Detect which cell encompasses the target text, then output its (X, Y) center coordinate. 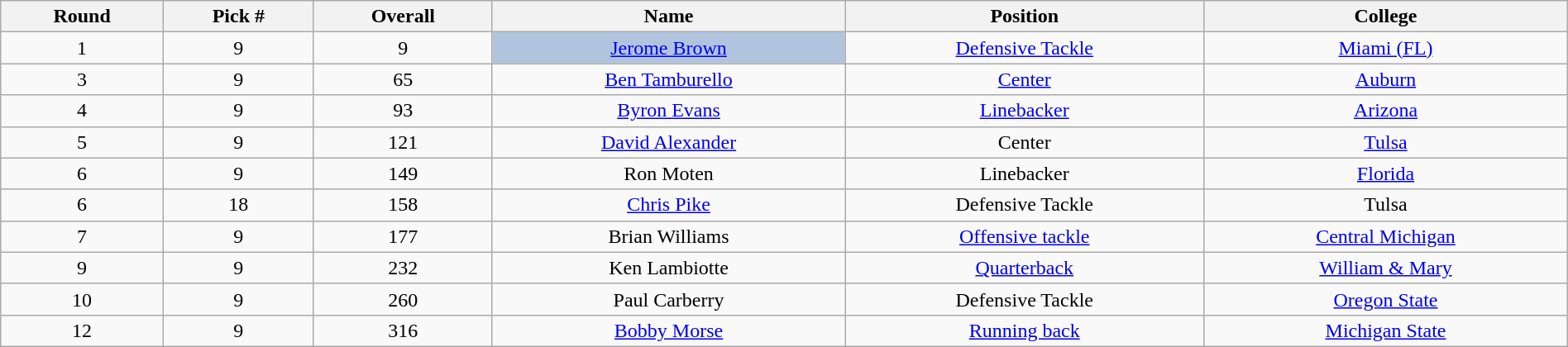
College (1386, 17)
260 (403, 299)
158 (403, 205)
Position (1025, 17)
Oregon State (1386, 299)
18 (238, 205)
Jerome Brown (668, 48)
232 (403, 268)
Bobby Morse (668, 330)
316 (403, 330)
4 (83, 111)
Central Michigan (1386, 236)
Quarterback (1025, 268)
5 (83, 142)
93 (403, 111)
Running back (1025, 330)
177 (403, 236)
Miami (FL) (1386, 48)
Ken Lambiotte (668, 268)
William & Mary (1386, 268)
149 (403, 173)
10 (83, 299)
Chris Pike (668, 205)
Ron Moten (668, 173)
3 (83, 79)
Name (668, 17)
Round (83, 17)
Florida (1386, 173)
David Alexander (668, 142)
Byron Evans (668, 111)
1 (83, 48)
65 (403, 79)
Pick # (238, 17)
Paul Carberry (668, 299)
7 (83, 236)
12 (83, 330)
Ben Tamburello (668, 79)
Brian Williams (668, 236)
121 (403, 142)
Michigan State (1386, 330)
Overall (403, 17)
Offensive tackle (1025, 236)
Arizona (1386, 111)
Auburn (1386, 79)
